Pinpoint the cell where the given text exists, returning its (x, y) midpoint coordinate. 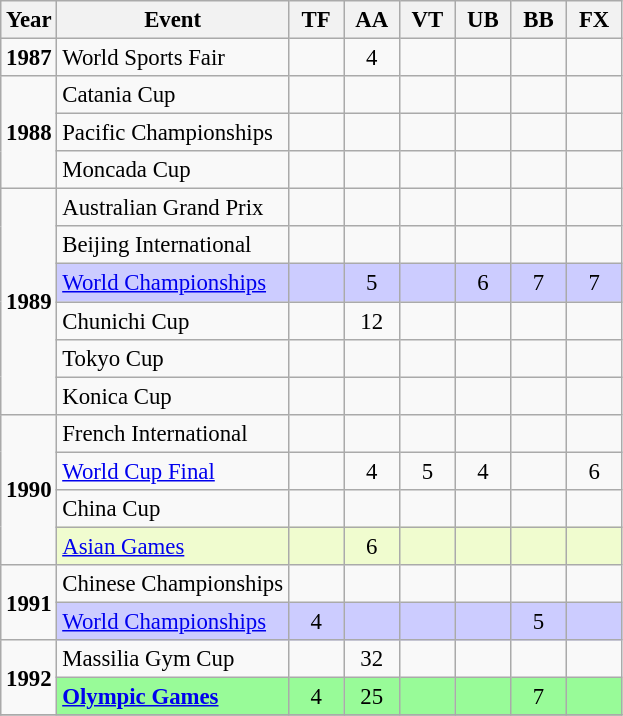
Konica Cup (172, 396)
1987 (29, 58)
Australian Grand Prix (172, 208)
Moncada Cup (172, 170)
AA (372, 20)
Asian Games (172, 546)
UB (483, 20)
Beijing International (172, 245)
Massilia Gym Cup (172, 659)
1991 (29, 602)
1990 (29, 489)
BB (539, 20)
Pacific Championships (172, 133)
China Cup (172, 509)
Olympic Games (172, 697)
VT (428, 20)
32 (372, 659)
Catania Cup (172, 95)
Event (172, 20)
Tokyo Cup (172, 358)
Chinese Championships (172, 584)
World Cup Final (172, 471)
World Sports Fair (172, 58)
25 (372, 697)
FX (594, 20)
1988 (29, 132)
12 (372, 321)
Year (29, 20)
1992 (29, 678)
Chunichi Cup (172, 321)
1989 (29, 302)
TF (316, 20)
French International (172, 433)
